Scan for the cell matching the given text and deliver its (X, Y) coordinate at center. 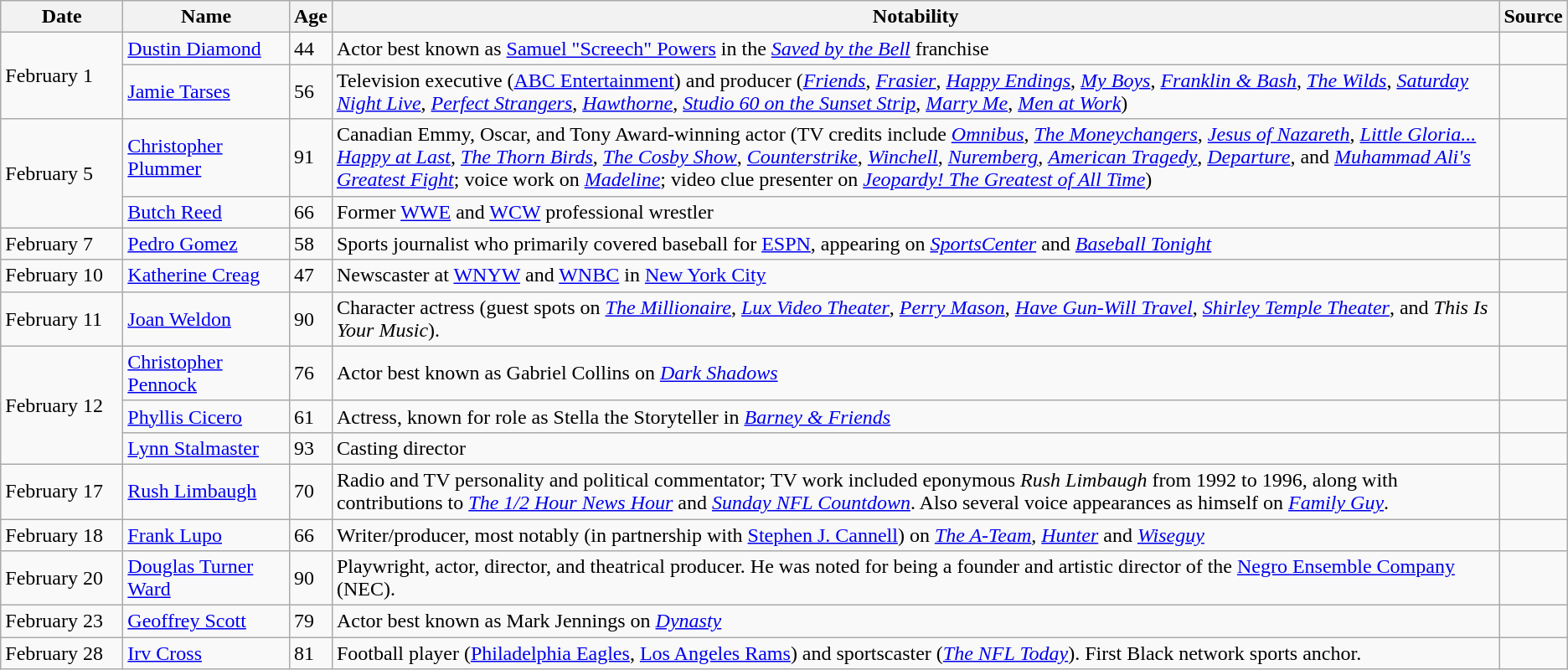
Writer/producer, most notably (in partnership with Stephen J. Cannell) on The A-Team, Hunter and Wiseguy (916, 535)
Geoffrey Scott (206, 621)
Christopher Plummer (206, 157)
Dustin Diamond (206, 49)
Sports journalist who primarily covered baseball for ESPN, appearing on SportsCenter and Baseball Tonight (916, 244)
81 (310, 653)
Douglas Turner Ward (206, 578)
93 (310, 448)
Butch Reed (206, 212)
44 (310, 49)
Actor best known as Gabriel Collins on Dark Shadows (916, 374)
Notability (916, 17)
February 20 (62, 578)
February 1 (62, 75)
Irv Cross (206, 653)
79 (310, 621)
91 (310, 157)
Date (62, 17)
February 12 (62, 405)
61 (310, 416)
56 (310, 92)
Actor best known as Mark Jennings on Dynasty (916, 621)
Lynn Stalmaster (206, 448)
Playwright, actor, director, and theatrical producer. He was noted for being a founder and artistic director of the Negro Ensemble Company (NEC). (916, 578)
Frank Lupo (206, 535)
Football player (Philadelphia Eagles, Los Angeles Rams) and sportscaster (The NFL Today). First Black network sports anchor. (916, 653)
Actress, known for role as Stella the Storyteller in Barney & Friends (916, 416)
Rush Limbaugh (206, 491)
Phyllis Cicero (206, 416)
Former WWE and WCW professional wrestler (916, 212)
Actor best known as Samuel "Screech" Powers in the Saved by the Bell franchise (916, 49)
Christopher Pennock (206, 374)
February 7 (62, 244)
Source (1533, 17)
76 (310, 374)
February 23 (62, 621)
Joan Weldon (206, 318)
February 11 (62, 318)
February 17 (62, 491)
February 28 (62, 653)
Katherine Creag (206, 276)
Newscaster at WNYW and WNBC in New York City (916, 276)
Casting director (916, 448)
February 18 (62, 535)
Name (206, 17)
70 (310, 491)
Jamie Tarses (206, 92)
Age (310, 17)
February 10 (62, 276)
Pedro Gomez (206, 244)
58 (310, 244)
47 (310, 276)
February 5 (62, 173)
